Locate the cell with the specified text and output its (X, Y) center coordinate. 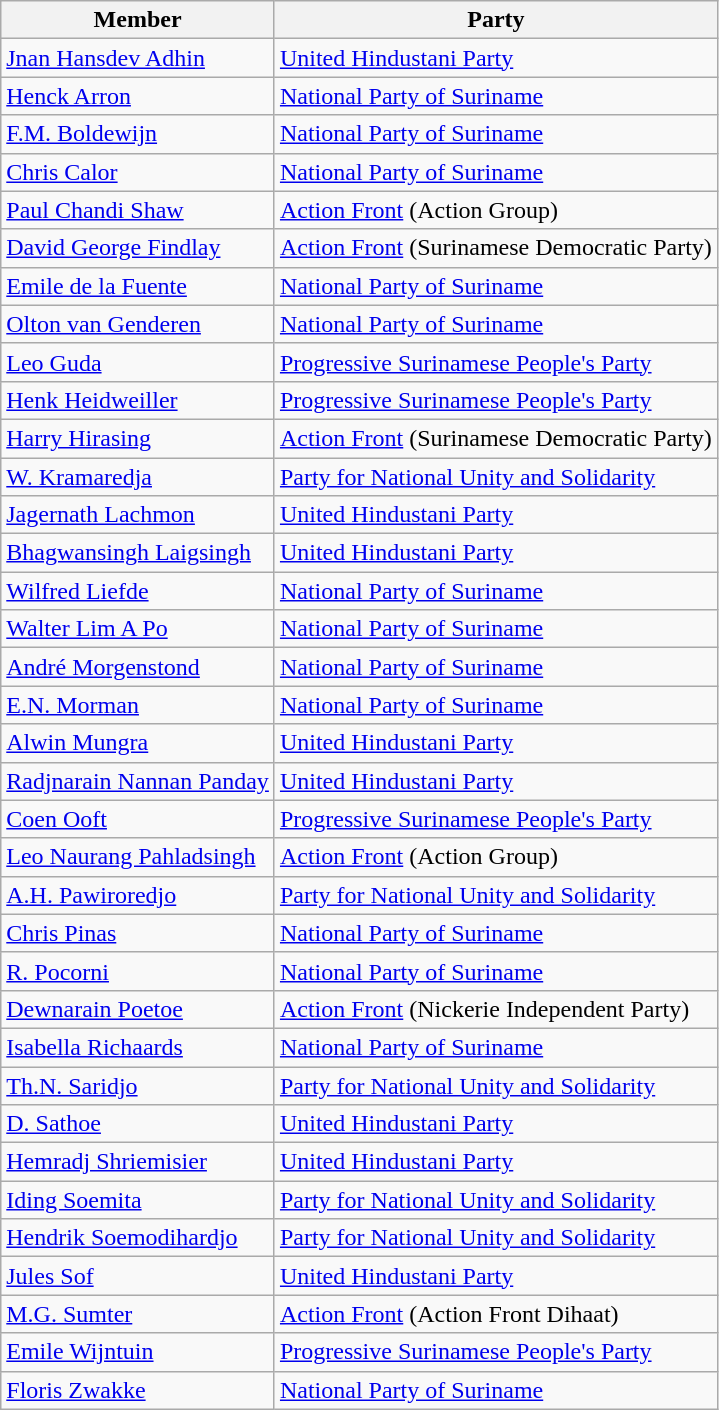
A.H. Pawiroredjo (138, 895)
Jules Sof (138, 1276)
Th.N. Saridjo (138, 1085)
Bhagwansingh Laigsingh (138, 553)
David George Findlay (138, 248)
Leo Guda (138, 362)
Alwin Mungra (138, 743)
Dewnarain Poetoe (138, 1009)
Jagernath Lachmon (138, 515)
Action Front (Nickerie Independent Party) (496, 1009)
André Morgenstond (138, 667)
Henck Arron (138, 96)
F.M. Boldewijn (138, 134)
Harry Hirasing (138, 438)
W. Kramaredja (138, 477)
Member (138, 20)
E.N. Morman (138, 705)
Chris Pinas (138, 933)
Chris Calor (138, 172)
Isabella Richaards (138, 1047)
Hemradj Shriemisier (138, 1162)
R. Pocorni (138, 971)
Emile Wijntuin (138, 1352)
Hendrik Soemodihardjo (138, 1238)
Walter Lim A Po (138, 629)
M.G. Sumter (138, 1314)
Coen Ooft (138, 819)
Wilfred Liefde (138, 591)
Jnan Hansdev Adhin (138, 58)
Floris Zwakke (138, 1390)
Iding Soemita (138, 1200)
Action Front (Action Front Dihaat) (496, 1314)
Henk Heidweiller (138, 400)
D. Sathoe (138, 1124)
Leo Naurang Pahladsingh (138, 857)
Emile de la Fuente (138, 286)
Party (496, 20)
Paul Chandi Shaw (138, 210)
Olton van Genderen (138, 324)
Radjnarain Nannan Panday (138, 781)
